Capture the cell that displays the provided text and extract its (x, y) central coordinate. 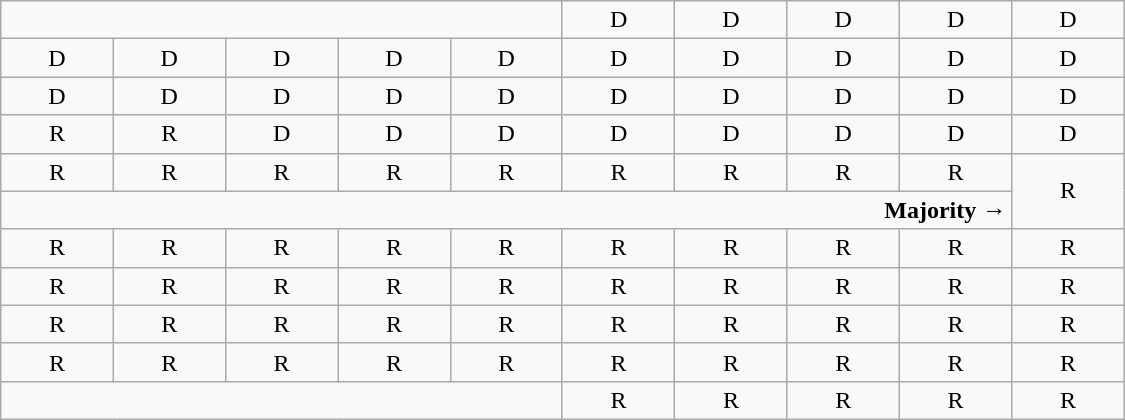
Majority → (506, 210)
